Extract the [X, Y] coordinate from the center of the cell holding the provided text.  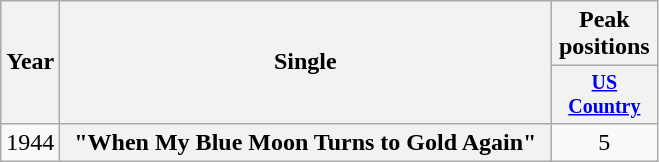
1944 [30, 142]
"When My Blue Moon Turns to Gold Again" [306, 142]
US Country [604, 94]
5 [604, 142]
Single [306, 62]
Peak positions [604, 34]
Year [30, 62]
